Return the (X, Y) coordinate for the center point of the cell that contains the specified text.  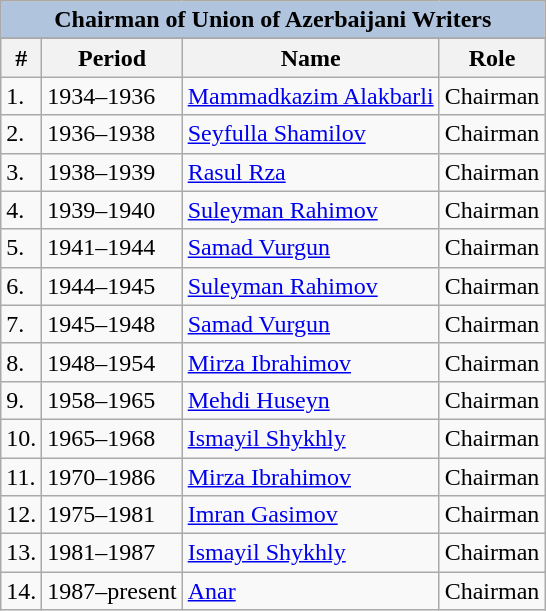
7. (22, 324)
1941–1944 (112, 248)
14. (22, 591)
10. (22, 438)
1938–1939 (112, 172)
# (22, 58)
Mehdi Huseyn (310, 400)
1948–1954 (112, 362)
Role (492, 58)
1981–1987 (112, 553)
13. (22, 553)
4. (22, 210)
1939–1940 (112, 210)
6. (22, 286)
Seyfulla Shamilov (310, 134)
Period (112, 58)
9. (22, 400)
Mammadkazim Alakbarli (310, 96)
1934–1936 (112, 96)
11. (22, 477)
12. (22, 515)
1975–1981 (112, 515)
1. (22, 96)
Rasul Rza (310, 172)
Anar (310, 591)
Name (310, 58)
1987–present (112, 591)
1944–1945 (112, 286)
1970–1986 (112, 477)
5. (22, 248)
1936–1938 (112, 134)
1958–1965 (112, 400)
2. (22, 134)
1945–1948 (112, 324)
1965–1968 (112, 438)
8. (22, 362)
Imran Gasimov (310, 515)
Chairman of Union of Azerbaijani Writers (273, 20)
3. (22, 172)
